Output the [X, Y] coordinate of the center of the cell containing the given text.  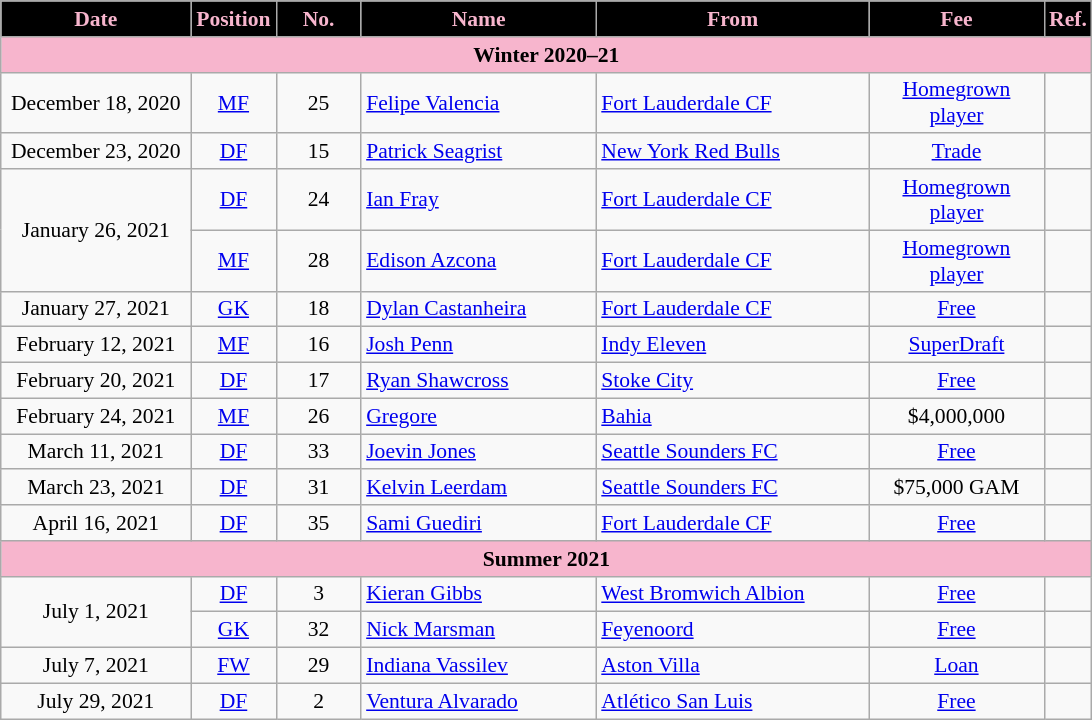
January 26, 2021 [96, 230]
26 [318, 416]
Sami Guediri [478, 523]
January 27, 2021 [96, 309]
February 24, 2021 [96, 416]
$4,000,000 [956, 416]
Kelvin Leerdam [478, 488]
Stoke City [732, 381]
Position [234, 19]
Patrick Seagrist [478, 152]
SuperDraft [956, 345]
Summer 2021 [546, 559]
February 12, 2021 [96, 345]
Joevin Jones [478, 452]
February 20, 2021 [96, 381]
29 [318, 666]
Trade [956, 152]
Edison Azcona [478, 260]
Date [96, 19]
32 [318, 630]
Winter 2020–21 [546, 55]
Felipe Valencia [478, 102]
2 [318, 701]
Nick Marsman [478, 630]
3 [318, 594]
17 [318, 381]
Kieran Gibbs [478, 594]
Loan [956, 666]
New York Red Bulls [732, 152]
Ian Fray [478, 200]
FW [234, 666]
March 11, 2021 [96, 452]
31 [318, 488]
Ref. [1068, 19]
Josh Penn [478, 345]
Gregore [478, 416]
July 7, 2021 [96, 666]
July 29, 2021 [96, 701]
15 [318, 152]
Indiana Vassilev [478, 666]
Bahia [732, 416]
July 1, 2021 [96, 612]
December 18, 2020 [96, 102]
Dylan Castanheira [478, 309]
28 [318, 260]
Indy Eleven [732, 345]
Feyenoord [732, 630]
April 16, 2021 [96, 523]
From [732, 19]
$75,000 GAM [956, 488]
18 [318, 309]
March 23, 2021 [96, 488]
Ryan Shawcross [478, 381]
Atlético San Luis [732, 701]
No. [318, 19]
24 [318, 200]
35 [318, 523]
Ventura Alvarado [478, 701]
December 23, 2020 [96, 152]
33 [318, 452]
West Bromwich Albion [732, 594]
Fee [956, 19]
16 [318, 345]
Name [478, 19]
25 [318, 102]
Aston Villa [732, 666]
